Find where the given text appears and provide that cell's center as (x, y) coordinate. 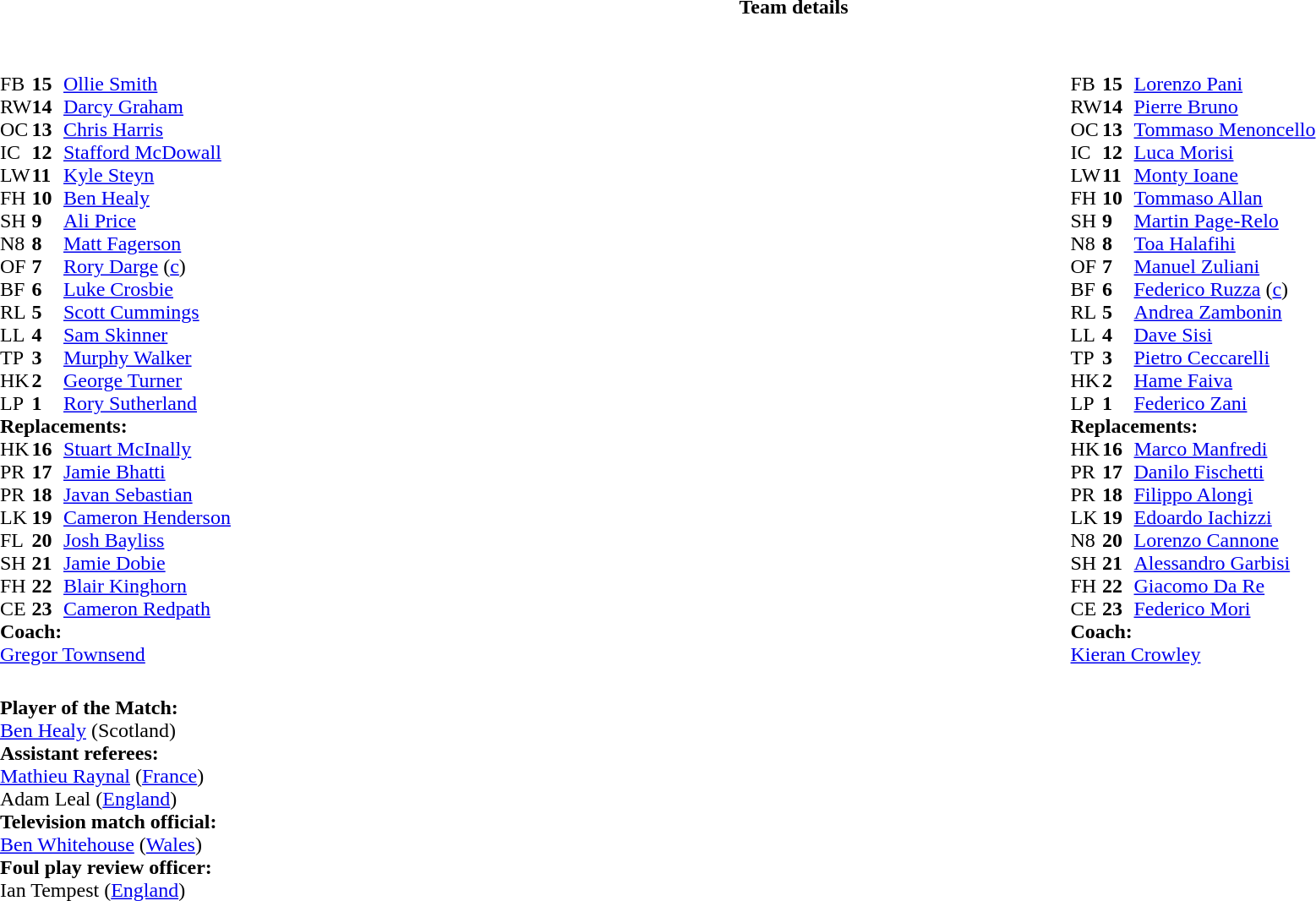
Lorenzo Cannone (1226, 541)
Darcy Graham (147, 106)
Murphy Walker (147, 358)
Federico Zani (1226, 404)
Danilo Fischetti (1226, 472)
Jamie Bhatti (147, 472)
Filippo Alongi (1226, 495)
Ollie Smith (147, 85)
Pierre Bruno (1226, 106)
Rory Darge (c) (147, 267)
Andrea Zambonin (1226, 313)
George Turner (147, 380)
Ben Healy (147, 198)
Lorenzo Pani (1226, 85)
Chris Harris (147, 130)
Rory Sutherland (147, 404)
Stuart McInally (147, 450)
Luke Crosbie (147, 289)
Luca Morisi (1226, 152)
Marco Manfredi (1226, 450)
Matt Fagerson (147, 243)
Federico Ruzza (c) (1226, 289)
Scott Cummings (147, 313)
Pietro Ceccarelli (1226, 358)
Josh Bayliss (147, 541)
Toa Halafihi (1226, 243)
Dave Sisi (1226, 335)
FL (16, 541)
Tommaso Allan (1226, 198)
Kyle Steyn (147, 176)
Monty Ioane (1226, 176)
Ali Price (147, 221)
Javan Sebastian (147, 495)
Alessandro Garbisi (1226, 563)
Jamie Dobie (147, 563)
Stafford McDowall (147, 152)
Cameron Henderson (147, 517)
Edoardo Iachizzi (1226, 517)
Sam Skinner (147, 335)
Martin Page-Relo (1226, 221)
Blair Kinghorn (147, 587)
Federico Mori (1226, 609)
Tommaso Menoncello (1226, 130)
Hame Faiva (1226, 380)
Giacomo Da Re (1226, 587)
Gregor Townsend (115, 654)
Cameron Redpath (147, 609)
Manuel Zuliani (1226, 267)
Kieran Crowley (1193, 654)
